Output the (x, y) coordinate of the center of the cell containing the given text.  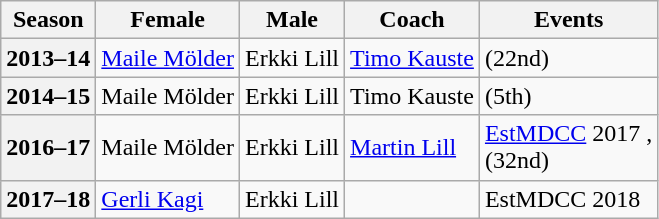
2016–17 (48, 148)
(22nd) (568, 58)
EstMDCC 2017 , (32nd) (568, 148)
Female (168, 20)
2013–14 (48, 58)
Season (48, 20)
(5th) (568, 96)
Male (292, 20)
2017–18 (48, 199)
EstMDCC 2018 (568, 199)
Martin Lill (412, 148)
Gerli Kagi (168, 199)
Events (568, 20)
2014–15 (48, 96)
Coach (412, 20)
